Provide the [x, y] coordinate of the cell's center where the given text is located.  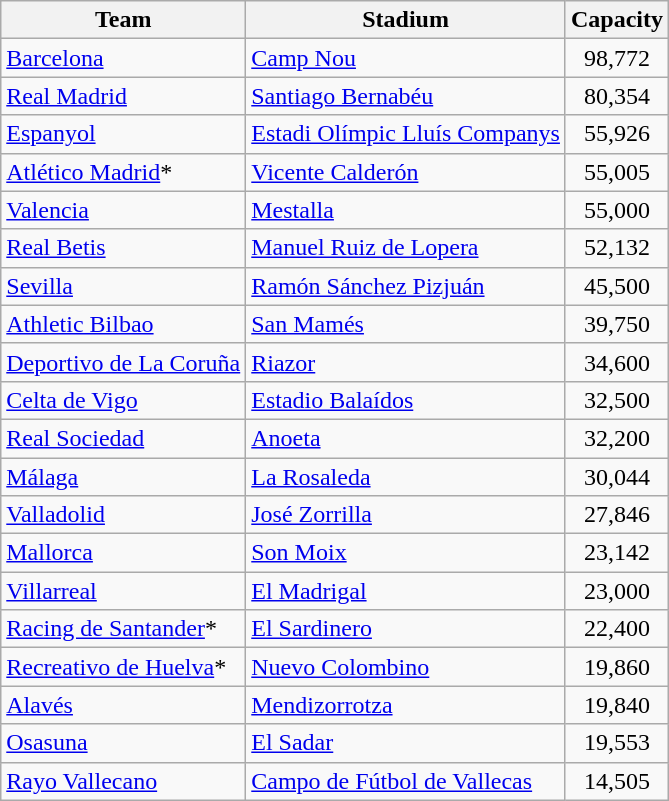
23,142 [616, 553]
14,505 [616, 781]
José Zorrilla [406, 515]
34,600 [616, 362]
El Sardinero [406, 629]
Valencia [124, 210]
La Rosaleda [406, 477]
19,860 [616, 667]
Estadio Balaídos [406, 400]
Real Madrid [124, 96]
El Sadar [406, 743]
52,132 [616, 248]
San Mamés [406, 324]
Athletic Bilbao [124, 324]
Celta de Vigo [124, 400]
Barcelona [124, 58]
30,044 [616, 477]
Santiago Bernabéu [406, 96]
55,926 [616, 134]
Anoeta [406, 438]
22,400 [616, 629]
32,200 [616, 438]
Real Sociedad [124, 438]
Campo de Fútbol de Vallecas [406, 781]
Team [124, 20]
Recreativo de Huelva* [124, 667]
Mendizorrotza [406, 705]
55,000 [616, 210]
Ramón Sánchez Pizjuán [406, 286]
Atlético Madrid* [124, 172]
80,354 [616, 96]
Alavés [124, 705]
Villarreal [124, 591]
Son Moix [406, 553]
Mallorca [124, 553]
Racing de Santander* [124, 629]
Capacity [616, 20]
55,005 [616, 172]
Málaga [124, 477]
27,846 [616, 515]
Manuel Ruiz de Lopera [406, 248]
39,750 [616, 324]
Deportivo de La Coruña [124, 362]
Camp Nou [406, 58]
El Madrigal [406, 591]
Real Betis [124, 248]
19,553 [616, 743]
Sevilla [124, 286]
19,840 [616, 705]
Rayo Vallecano [124, 781]
Nuevo Colombino [406, 667]
Valladolid [124, 515]
23,000 [616, 591]
Vicente Calderón [406, 172]
Osasuna [124, 743]
Estadi Olímpic Lluís Companys [406, 134]
Stadium [406, 20]
Mestalla [406, 210]
Espanyol [124, 134]
Riazor [406, 362]
98,772 [616, 58]
45,500 [616, 286]
32,500 [616, 400]
